Output the (X, Y) coordinate of the center of the cell containing the given text.  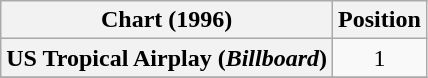
1 (380, 58)
Position (380, 20)
US Tropical Airplay (Billboard) (167, 58)
Chart (1996) (167, 20)
